Locate the cell with the specified text and output its [x, y] center coordinate. 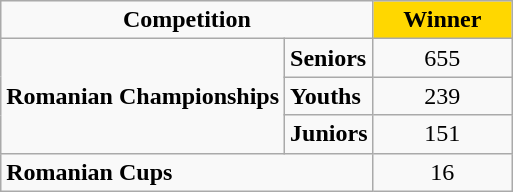
655 [442, 58]
Juniors [329, 134]
Romanian Cups [187, 172]
Youths [329, 96]
16 [442, 172]
239 [442, 96]
151 [442, 134]
Competition [187, 20]
Seniors [329, 58]
Winner [442, 20]
Romanian Championships [143, 96]
